Determine the [X, Y] coordinate at the center of the cell enclosing the given text.  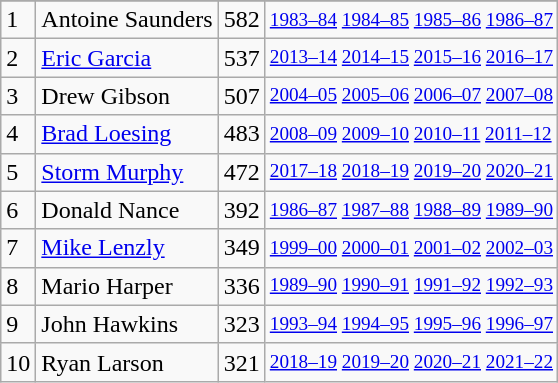
8 [18, 286]
Drew Gibson [127, 96]
1983–84 1984–85 1985–86 1986–87 [411, 20]
537 [242, 58]
John Hawkins [127, 324]
483 [242, 134]
1993–94 1994–95 1995–96 1996–97 [411, 324]
2 [18, 58]
Mario Harper [127, 286]
1989–90 1990–91 1991–92 1992–93 [411, 286]
1 [18, 20]
Ryan Larson [127, 362]
Eric Garcia [127, 58]
Antoine Saunders [127, 20]
2017–18 2018–19 2019–20 2020–21 [411, 172]
3 [18, 96]
582 [242, 20]
Donald Nance [127, 210]
4 [18, 134]
507 [242, 96]
5 [18, 172]
Mike Lenzly [127, 248]
472 [242, 172]
2008–09 2009–10 2010–11 2011–12 [411, 134]
Storm Murphy [127, 172]
2018–19 2019–20 2020–21 2021–22 [411, 362]
7 [18, 248]
321 [242, 362]
6 [18, 210]
1999–00 2000–01 2001–02 2002–03 [411, 248]
323 [242, 324]
Brad Loesing [127, 134]
349 [242, 248]
9 [18, 324]
1986–87 1987–88 1988–89 1989–90 [411, 210]
2004–05 2005–06 2006–07 2007–08 [411, 96]
2013–14 2014–15 2015–16 2016–17 [411, 58]
10 [18, 362]
392 [242, 210]
336 [242, 286]
